Capture the cell that displays the provided text and extract its [X, Y] central coordinate. 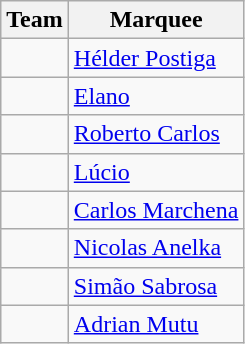
Hélder Postiga [156, 58]
Roberto Carlos [156, 134]
Marquee [156, 20]
Carlos Marchena [156, 210]
Adrian Mutu [156, 324]
Team [35, 20]
Elano [156, 96]
Lúcio [156, 172]
Nicolas Anelka [156, 248]
Simão Sabrosa [156, 286]
